Locate the cell with the specified text and output its (x, y) center coordinate. 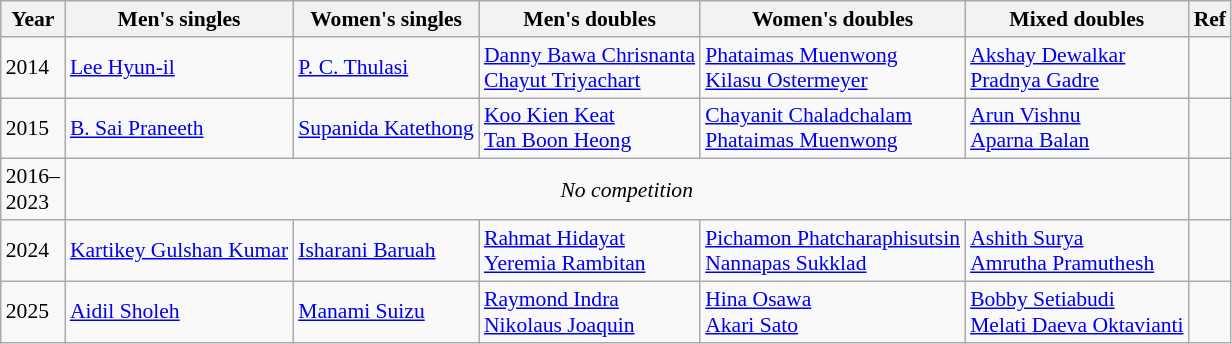
Isharani Baruah (386, 250)
Men's singles (179, 19)
No competition (627, 190)
Hina Osawa Akari Sato (832, 312)
2016–2023 (33, 190)
Phataimas Muenwong Kilasu Ostermeyer (832, 68)
2025 (33, 312)
Year (33, 19)
Kartikey Gulshan Kumar (179, 250)
P. C. Thulasi (386, 68)
Supanida Katethong (386, 128)
Koo Kien Keat Tan Boon Heong (590, 128)
Raymond Indra Nikolaus Joaquin (590, 312)
Chayanit Chaladchalam Phataimas Muenwong (832, 128)
Men's doubles (590, 19)
Pichamon Phatcharaphisutsin Nannapas Sukklad (832, 250)
Arun Vishnu Aparna Balan (1077, 128)
2014 (33, 68)
Rahmat Hidayat Yeremia Rambitan (590, 250)
Ashith Surya Amrutha Pramuthesh (1077, 250)
2024 (33, 250)
Women's doubles (832, 19)
Aidil Sholeh (179, 312)
B. Sai Praneeth (179, 128)
2015 (33, 128)
Mixed doubles (1077, 19)
Akshay Dewalkar Pradnya Gadre (1077, 68)
Bobby Setiabudi Melati Daeva Oktavianti (1077, 312)
Lee Hyun-il (179, 68)
Ref (1210, 19)
Manami Suizu (386, 312)
Danny Bawa Chrisnanta Chayut Triyachart (590, 68)
Women's singles (386, 19)
